Locate the cell with the specified text and output its [x, y] center coordinate. 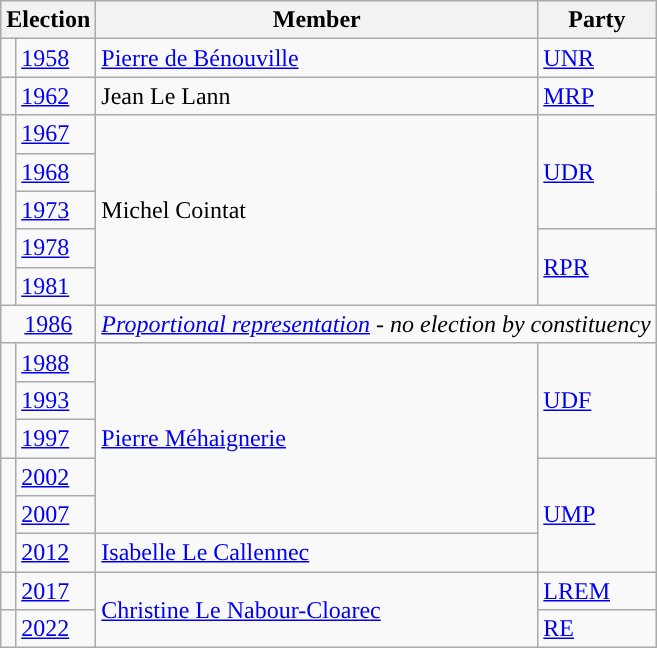
UDF [597, 400]
MRP [597, 96]
Michel Cointat [317, 210]
1986 [48, 324]
Pierre Méhaignerie [317, 438]
Jean Le Lann [317, 96]
RE [597, 629]
LREM [597, 591]
UDR [597, 172]
2002 [56, 477]
1968 [56, 172]
1962 [56, 96]
1993 [56, 400]
Pierre de Bénouville [317, 58]
1997 [56, 438]
2007 [56, 515]
1973 [56, 210]
Member [317, 20]
2012 [56, 553]
RPR [597, 267]
1988 [56, 362]
1958 [56, 58]
2017 [56, 591]
1978 [56, 248]
Party [597, 20]
1981 [56, 286]
1967 [56, 134]
Isabelle Le Callennec [317, 553]
2022 [56, 629]
UNR [597, 58]
Christine Le Nabour-Cloarec [317, 610]
Proportional representation - no election by constituency [376, 324]
UMP [597, 515]
Election [48, 20]
